Extract the (X, Y) coordinate from the center of the cell holding the provided text.  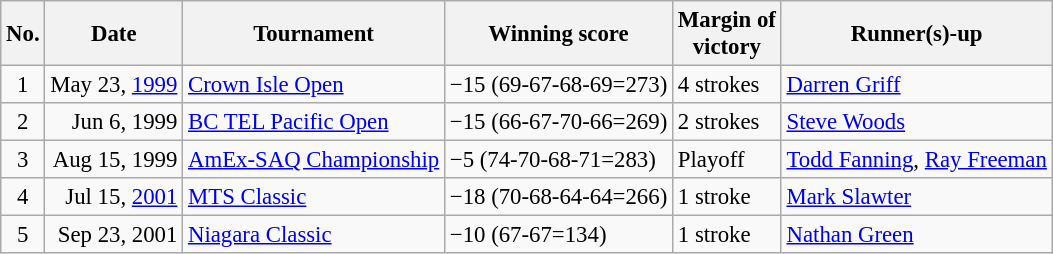
3 (23, 160)
−10 (67-67=134) (559, 235)
−15 (66-67-70-66=269) (559, 122)
MTS Classic (314, 197)
Jun 6, 1999 (114, 122)
Jul 15, 2001 (114, 197)
1 (23, 85)
Sep 23, 2001 (114, 235)
Todd Fanning, Ray Freeman (916, 160)
Steve Woods (916, 122)
AmEx-SAQ Championship (314, 160)
5 (23, 235)
Tournament (314, 34)
Runner(s)-up (916, 34)
Aug 15, 1999 (114, 160)
Darren Griff (916, 85)
Nathan Green (916, 235)
Margin ofvictory (728, 34)
−18 (70-68-64-64=266) (559, 197)
No. (23, 34)
−5 (74-70-68-71=283) (559, 160)
4 strokes (728, 85)
Crown Isle Open (314, 85)
Mark Slawter (916, 197)
Winning score (559, 34)
2 strokes (728, 122)
−15 (69-67-68-69=273) (559, 85)
2 (23, 122)
BC TEL Pacific Open (314, 122)
May 23, 1999 (114, 85)
Playoff (728, 160)
Date (114, 34)
Niagara Classic (314, 235)
4 (23, 197)
